For the text-containing cell, return its midpoint in (x, y) coordinate format. 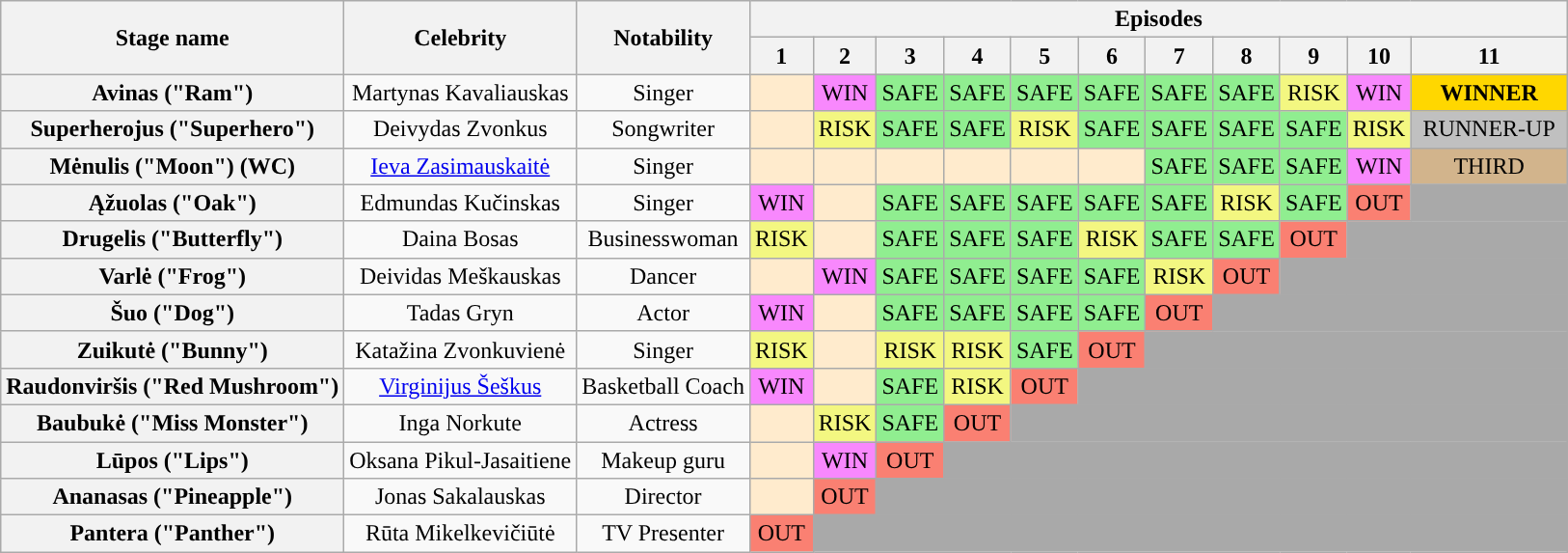
TV Presenter (663, 534)
Ananasas ("Pineapple") (173, 497)
Pantera ("Panther") (173, 534)
Deivydas Zvonkus (461, 129)
RUNNER-UP (1489, 129)
Songwriter (663, 129)
1 (781, 56)
3 (910, 56)
Avinas ("Ram") (173, 93)
Jonas Sakalauskas (461, 497)
Martynas Kavaliauskas (461, 93)
Actor (663, 313)
Tadas Gryn (461, 313)
Notability (663, 38)
Episodes (1158, 19)
Dancer (663, 276)
Šuo ("Dog") (173, 313)
7 (1179, 56)
Deividas Meškauskas (461, 276)
10 (1379, 56)
Raudonviršis ("Red Mushroom") (173, 386)
2 (845, 56)
Varlė ("Frog") (173, 276)
Ąžuolas ("Oak") (173, 203)
Celebrity (461, 38)
11 (1489, 56)
Stage name (173, 38)
5 (1044, 56)
Edmundas Kučinskas (461, 203)
4 (978, 56)
Basketball Coach (663, 386)
Baubukė ("Miss Monster") (173, 423)
Actress (663, 423)
THIRD (1489, 166)
Zuikutė ("Bunny") (173, 349)
Drugelis ("Butterfly") (173, 239)
Businesswoman (663, 239)
Mėnulis ("Moon") (WC) (173, 166)
Makeup guru (663, 460)
Daina Bosas (461, 239)
Ieva Zasimauskaitė (461, 166)
Director (663, 497)
9 (1313, 56)
8 (1247, 56)
Inga Norkute (461, 423)
6 (1112, 56)
WINNER (1489, 93)
Katažina Zvonkuvienė (461, 349)
Rūta Mikelkevičiūtė (461, 534)
Lūpos ("Lips") (173, 460)
Virginijus Šeškus (461, 386)
Superherojus ("Superhero") (173, 129)
Oksana Pikul-Jasaitiene (461, 460)
